Capture the cell that displays the provided text and extract its [x, y] central coordinate. 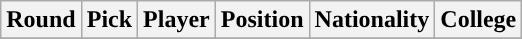
Pick [109, 20]
Player [177, 20]
College [478, 20]
Round [41, 20]
Position [262, 20]
Nationality [372, 20]
